Extract the [X, Y] coordinate from the center of the cell holding the provided text.  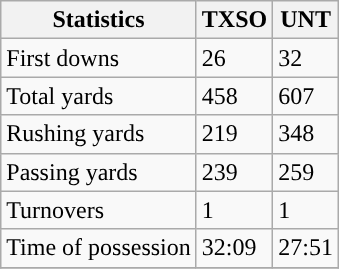
Passing yards [99, 172]
Total yards [99, 96]
32 [306, 58]
UNT [306, 20]
TXSO [234, 20]
32:09 [234, 248]
Turnovers [99, 210]
Rushing yards [99, 134]
26 [234, 58]
607 [306, 96]
27:51 [306, 248]
Statistics [99, 20]
First downs [99, 58]
Time of possession [99, 248]
239 [234, 172]
348 [306, 134]
219 [234, 134]
259 [306, 172]
458 [234, 96]
